For the text-containing cell, return its midpoint in (X, Y) coordinate format. 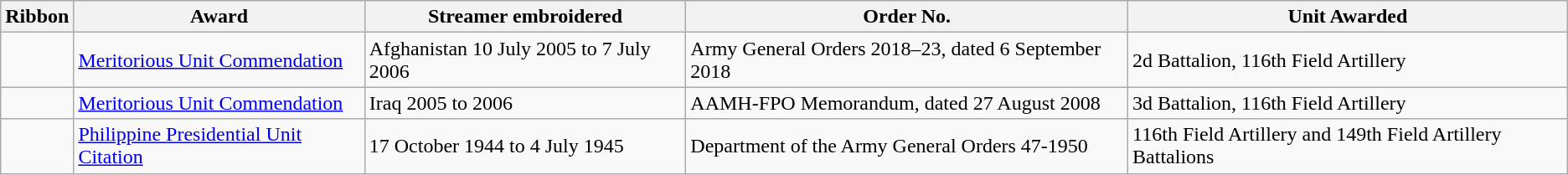
Ribbon (37, 17)
Unit Awarded (1349, 17)
Order No. (907, 17)
Philippine Presidential Unit Citation (219, 146)
Army General Orders 2018–23, dated 6 September 2018 (907, 60)
AAMH-FPO Memorandum, dated 27 August 2008 (907, 103)
Afghanistan 10 July 2005 to 7 July 2006 (525, 60)
2d Battalion, 116th Field Artillery (1349, 60)
3d Battalion, 116th Field Artillery (1349, 103)
Department of the Army General Orders 47-1950 (907, 146)
Iraq 2005 to 2006 (525, 103)
Streamer embroidered (525, 17)
17 October 1944 to 4 July 1945 (525, 146)
116th Field Artillery and 149th Field Artillery Battalions (1349, 146)
Award (219, 17)
